Extract the (X, Y) coordinate from the center of the cell holding the provided text.  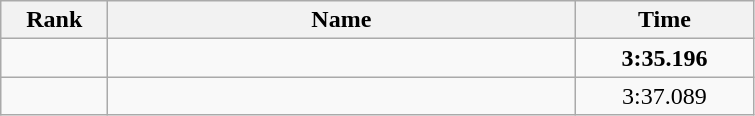
Time (664, 20)
Rank (54, 20)
Name (342, 20)
3:35.196 (664, 58)
3:37.089 (664, 96)
